Determine the (x, y) coordinate at the center of the cell enclosing the given text.  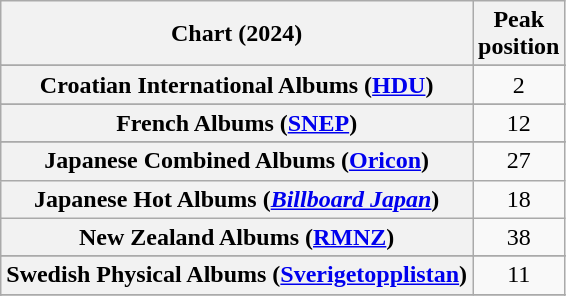
12 (519, 123)
New Zealand Albums (RMNZ) (237, 237)
Japanese Hot Albums (Billboard Japan) (237, 199)
Swedish Physical Albums (Sverigetopplistan) (237, 275)
Peakposition (519, 34)
French Albums (SNEP) (237, 123)
Croatian International Albums (HDU) (237, 85)
Chart (2024) (237, 34)
18 (519, 199)
Japanese Combined Albums (Oricon) (237, 161)
11 (519, 275)
2 (519, 85)
38 (519, 237)
27 (519, 161)
